From the cell containing the given text, extract its center point as [X, Y] coordinate. 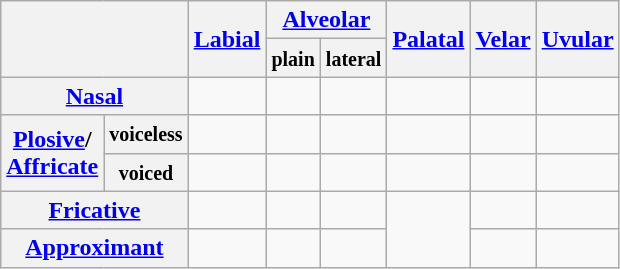
Nasal [94, 96]
plain [293, 58]
lateral [354, 58]
Alveolar [326, 20]
Fricative [94, 210]
Uvular [578, 39]
Velar [503, 39]
voiceless [146, 134]
voiced [146, 172]
Plosive/Affricate [52, 153]
Approximant [94, 248]
Labial [227, 39]
Palatal [428, 39]
